Search for the cell housing the specified text and yield its [X, Y] center coordinate. 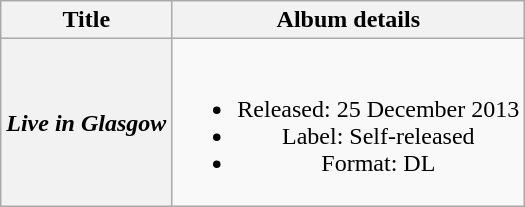
Album details [348, 20]
Live in Glasgow [86, 122]
Released: 25 December 2013Label: Self-releasedFormat: DL [348, 122]
Title [86, 20]
